Detect which cell encompasses the target text, then output its (X, Y) center coordinate. 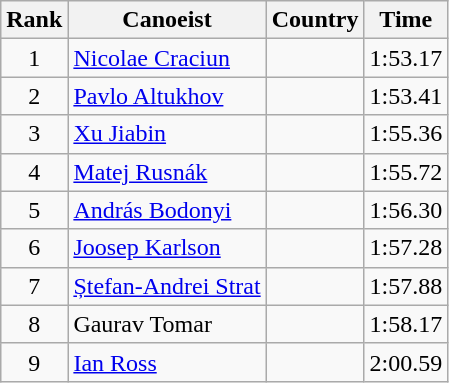
5 (34, 210)
Gaurav Tomar (167, 324)
Matej Rusnák (167, 172)
1:55.72 (406, 172)
1:53.17 (406, 58)
2:00.59 (406, 362)
1:57.88 (406, 286)
1:53.41 (406, 96)
3 (34, 134)
Time (406, 20)
Nicolae Craciun (167, 58)
2 (34, 96)
Rank (34, 20)
Country (315, 20)
1:56.30 (406, 210)
1:57.28 (406, 248)
Canoeist (167, 20)
6 (34, 248)
Ștefan-Andrei Strat (167, 286)
Ian Ross (167, 362)
1 (34, 58)
András Bodonyi (167, 210)
7 (34, 286)
Pavlo Altukhov (167, 96)
Xu Jiabin (167, 134)
8 (34, 324)
4 (34, 172)
1:58.17 (406, 324)
Joosep Karlson (167, 248)
1:55.36 (406, 134)
9 (34, 362)
